Output the (X, Y) coordinate of the center of the cell containing the given text.  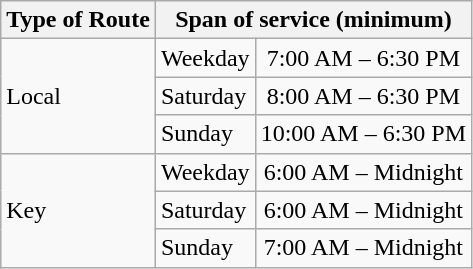
Key (78, 210)
Type of Route (78, 20)
Span of service (minimum) (313, 20)
8:00 AM – 6:30 PM (363, 96)
7:00 AM – Midnight (363, 248)
Local (78, 96)
10:00 AM – 6:30 PM (363, 134)
7:00 AM – 6:30 PM (363, 58)
